For the text-containing cell, return its midpoint in (X, Y) coordinate format. 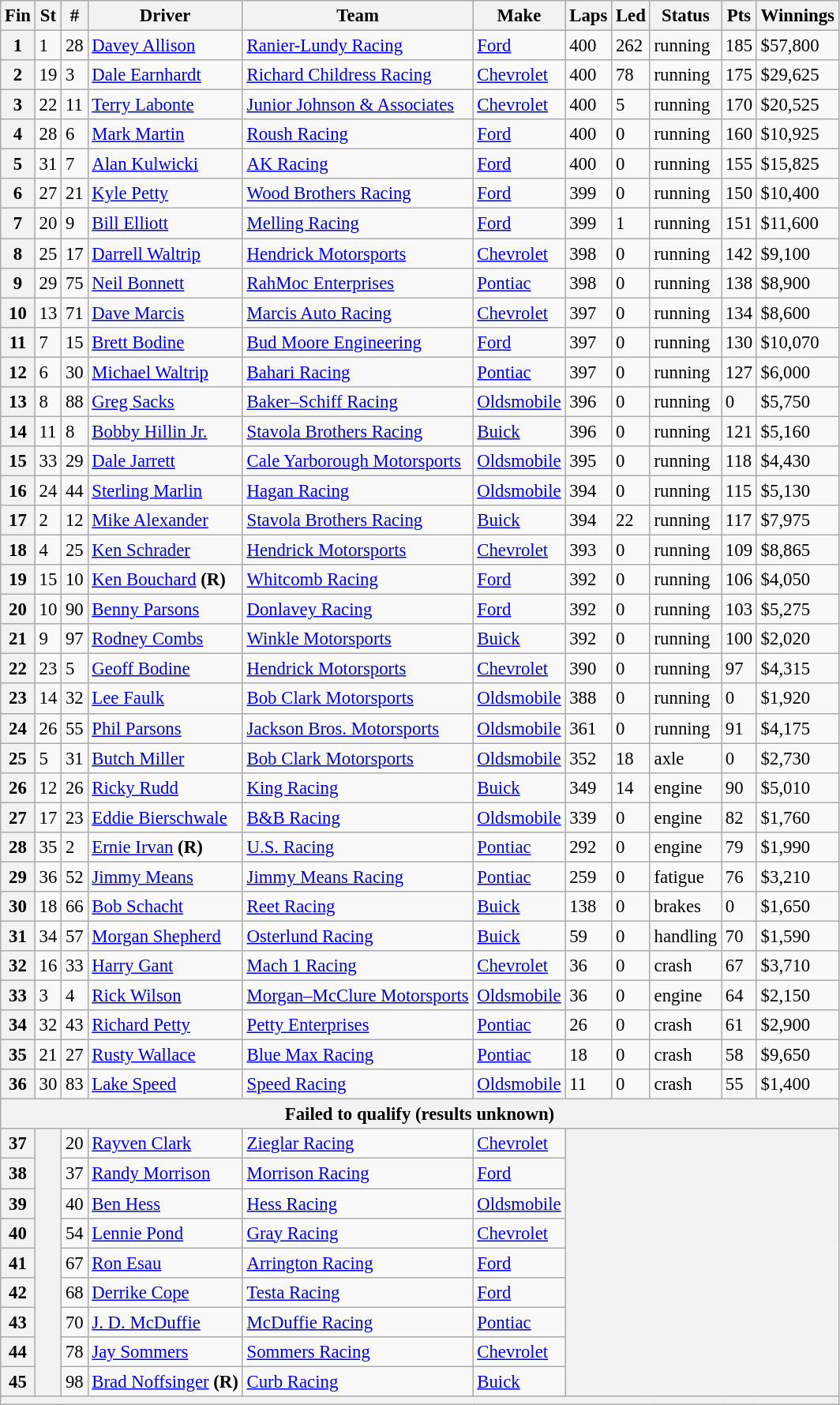
Davey Allison (165, 46)
Kyle Petty (165, 193)
Team (358, 16)
$7,975 (797, 520)
262 (632, 46)
St (47, 16)
352 (589, 758)
Baker–Schiff Racing (358, 402)
Bob Schacht (165, 907)
Brad Noffsinger (R) (165, 1381)
$9,650 (797, 1055)
150 (739, 193)
115 (739, 490)
$57,800 (797, 46)
Brett Bodine (165, 342)
Rayven Clark (165, 1144)
J. D. McDuffie (165, 1322)
117 (739, 520)
# (74, 16)
Jimmy Means (165, 877)
Testa Racing (358, 1292)
Winnings (797, 16)
Sterling Marlin (165, 490)
brakes (685, 907)
RahMoc Enterprises (358, 283)
Make (519, 16)
Butch Miller (165, 758)
$3,710 (797, 966)
Ken Bouchard (R) (165, 580)
58 (739, 1055)
Hagan Racing (358, 490)
$1,760 (797, 817)
41 (18, 1263)
151 (739, 224)
Phil Parsons (165, 728)
AK Racing (358, 164)
Derrike Cope (165, 1292)
Ernie Irvan (R) (165, 847)
170 (739, 105)
66 (74, 907)
292 (589, 847)
54 (74, 1233)
Dale Earnhardt (165, 75)
B&B Racing (358, 817)
71 (74, 313)
Michael Waltrip (165, 372)
130 (739, 342)
$5,160 (797, 431)
$11,600 (797, 224)
Randy Morrison (165, 1174)
259 (589, 877)
Bud Moore Engineering (358, 342)
Morgan–McClure Motorsports (358, 996)
Hess Racing (358, 1204)
64 (739, 996)
Marcis Auto Racing (358, 313)
fatigue (685, 877)
134 (739, 313)
185 (739, 46)
390 (589, 669)
160 (739, 134)
$2,730 (797, 758)
361 (589, 728)
$3,210 (797, 877)
Ranier-Lundy Racing (358, 46)
Rick Wilson (165, 996)
$5,130 (797, 490)
Dave Marcis (165, 313)
38 (18, 1174)
109 (739, 550)
$4,315 (797, 669)
Failed to qualify (results unknown) (420, 1114)
Rusty Wallace (165, 1055)
$29,625 (797, 75)
Roush Racing (358, 134)
Wood Brothers Racing (358, 193)
$5,275 (797, 610)
Speed Racing (358, 1084)
Pts (739, 16)
Morrison Racing (358, 1174)
339 (589, 817)
393 (589, 550)
127 (739, 372)
39 (18, 1204)
Blue Max Racing (358, 1055)
axle (685, 758)
88 (74, 402)
Ricky Rudd (165, 787)
61 (739, 1025)
$1,400 (797, 1084)
Osterlund Racing (358, 936)
Led (632, 16)
Petty Enterprises (358, 1025)
handling (685, 936)
75 (74, 283)
82 (739, 817)
U.S. Racing (358, 847)
Cale Yarborough Motorsports (358, 461)
Mach 1 Racing (358, 966)
Richard Petty (165, 1025)
Benny Parsons (165, 610)
Neil Bonnett (165, 283)
98 (74, 1381)
Bill Elliott (165, 224)
Melling Racing (358, 224)
Geoff Bodine (165, 669)
42 (18, 1292)
McDuffie Racing (358, 1322)
Greg Sacks (165, 402)
Winkle Motorsports (358, 639)
Bahari Racing (358, 372)
$4,175 (797, 728)
155 (739, 164)
Ken Schrader (165, 550)
76 (739, 877)
Lennie Pond (165, 1233)
Dale Jarrett (165, 461)
Mark Martin (165, 134)
100 (739, 639)
Richard Childress Racing (358, 75)
$6,000 (797, 372)
Ron Esau (165, 1263)
45 (18, 1381)
Driver (165, 16)
121 (739, 431)
Bobby Hillin Jr. (165, 431)
$2,150 (797, 996)
$9,100 (797, 254)
Whitcomb Racing (358, 580)
52 (74, 877)
Sommers Racing (358, 1352)
388 (589, 699)
Donlavey Racing (358, 610)
$2,900 (797, 1025)
Curb Racing (358, 1381)
349 (589, 787)
Mike Alexander (165, 520)
Reet Racing (358, 907)
$1,920 (797, 699)
$5,750 (797, 402)
59 (589, 936)
Zieglar Racing (358, 1144)
79 (739, 847)
King Racing (358, 787)
142 (739, 254)
Lake Speed (165, 1084)
$1,990 (797, 847)
Darrell Waltrip (165, 254)
Terry Labonte (165, 105)
57 (74, 936)
Eddie Bierschwale (165, 817)
Morgan Shepherd (165, 936)
106 (739, 580)
$15,825 (797, 164)
Lee Faulk (165, 699)
$8,600 (797, 313)
Jackson Bros. Motorsports (358, 728)
Gray Racing (358, 1233)
103 (739, 610)
Status (685, 16)
Jay Sommers (165, 1352)
68 (74, 1292)
$4,430 (797, 461)
Arrington Racing (358, 1263)
Ben Hess (165, 1204)
Rodney Combs (165, 639)
Fin (18, 16)
91 (739, 728)
Junior Johnson & Associates (358, 105)
$1,650 (797, 907)
$5,010 (797, 787)
Jimmy Means Racing (358, 877)
$8,865 (797, 550)
Harry Gant (165, 966)
$8,900 (797, 283)
$20,525 (797, 105)
175 (739, 75)
$10,070 (797, 342)
Laps (589, 16)
$4,050 (797, 580)
$1,590 (797, 936)
Alan Kulwicki (165, 164)
118 (739, 461)
$10,925 (797, 134)
83 (74, 1084)
395 (589, 461)
$10,400 (797, 193)
$2,020 (797, 639)
